Determine the (X, Y) coordinate at the center of the cell enclosing the given text.  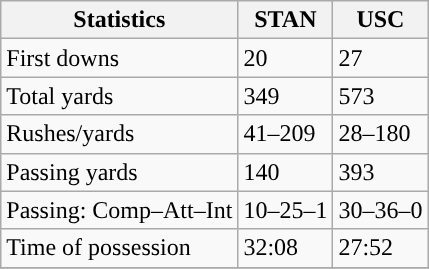
Time of possession (120, 248)
393 (380, 172)
30–36–0 (380, 210)
41–209 (286, 134)
STAN (286, 20)
27:52 (380, 248)
27 (380, 58)
USC (380, 20)
Rushes/yards (120, 134)
20 (286, 58)
32:08 (286, 248)
573 (380, 96)
140 (286, 172)
28–180 (380, 134)
349 (286, 96)
First downs (120, 58)
Statistics (120, 20)
Passing: Comp–Att–Int (120, 210)
10–25–1 (286, 210)
Passing yards (120, 172)
Total yards (120, 96)
